Scan for the cell matching the given text and deliver its [x, y] coordinate at center. 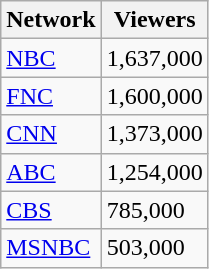
1,373,000 [154, 134]
FNC [51, 96]
ABC [51, 172]
503,000 [154, 248]
NBC [51, 58]
1,254,000 [154, 172]
Viewers [154, 20]
1,637,000 [154, 58]
MSNBC [51, 248]
785,000 [154, 210]
1,600,000 [154, 96]
Network [51, 20]
CBS [51, 210]
CNN [51, 134]
